Find where the given text appears and provide that cell's center as [X, Y] coordinate. 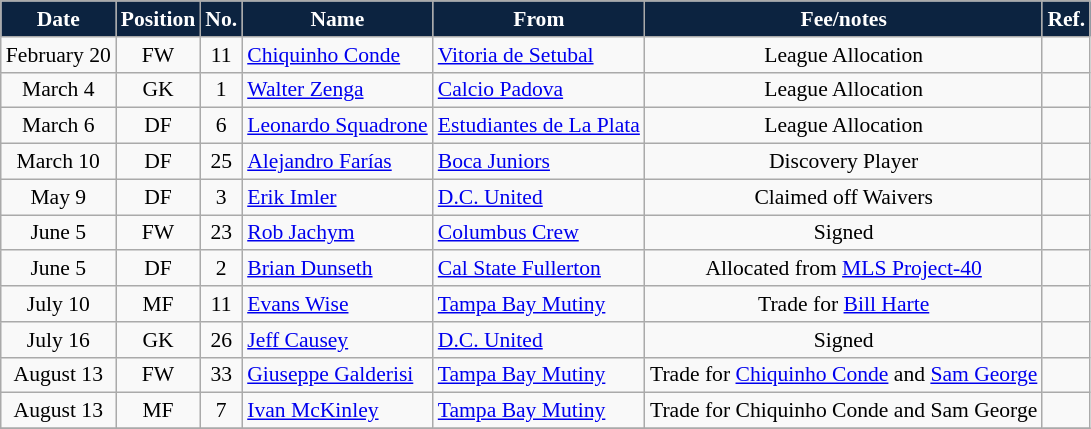
Alejandro Farías [338, 162]
March 6 [58, 126]
Cal State Fullerton [539, 269]
March 4 [58, 90]
Date [58, 19]
Evans Wise [338, 304]
Claimed off Waivers [844, 197]
From [539, 19]
Ivan McKinley [338, 411]
Chiquinho Conde [338, 55]
Fee/notes [844, 19]
Discovery Player [844, 162]
Ref. [1066, 19]
2 [221, 269]
February 20 [58, 55]
Name [338, 19]
Boca Juniors [539, 162]
7 [221, 411]
July 10 [58, 304]
Rob Jachym [338, 233]
33 [221, 375]
6 [221, 126]
Allocated from MLS Project-40 [844, 269]
Calcio Padova [539, 90]
Walter Zenga [338, 90]
Trade for Bill Harte [844, 304]
July 16 [58, 340]
3 [221, 197]
Columbus Crew [539, 233]
Brian Dunseth [338, 269]
Erik Imler [338, 197]
Position [158, 19]
25 [221, 162]
No. [221, 19]
May 9 [58, 197]
23 [221, 233]
Vitoria de Setubal [539, 55]
Jeff Causey [338, 340]
26 [221, 340]
Giuseppe Galderisi [338, 375]
Leonardo Squadrone [338, 126]
March 10 [58, 162]
Estudiantes de La Plata [539, 126]
1 [221, 90]
